Find where the given text appears and provide that cell's center as [x, y] coordinate. 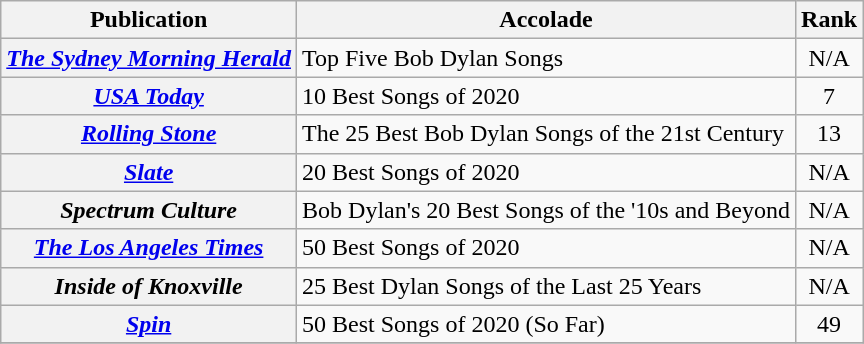
Publication [149, 20]
Inside of Knoxville [149, 286]
49 [830, 324]
The Sydney Morning Herald [149, 58]
Rolling Stone [149, 134]
Top Five Bob Dylan Songs [546, 58]
Rank [830, 20]
Spectrum Culture [149, 210]
25 Best Dylan Songs of the Last 25 Years [546, 286]
The 25 Best Bob Dylan Songs of the 21st Century [546, 134]
The Los Angeles Times [149, 248]
Bob Dylan's 20 Best Songs of the '10s and Beyond [546, 210]
Accolade [546, 20]
50 Best Songs of 2020 [546, 248]
7 [830, 96]
10 Best Songs of 2020 [546, 96]
13 [830, 134]
50 Best Songs of 2020 (So Far) [546, 324]
USA Today [149, 96]
Spin [149, 324]
20 Best Songs of 2020 [546, 172]
Slate [149, 172]
